Return [X, Y] of the center of cell containing provided text 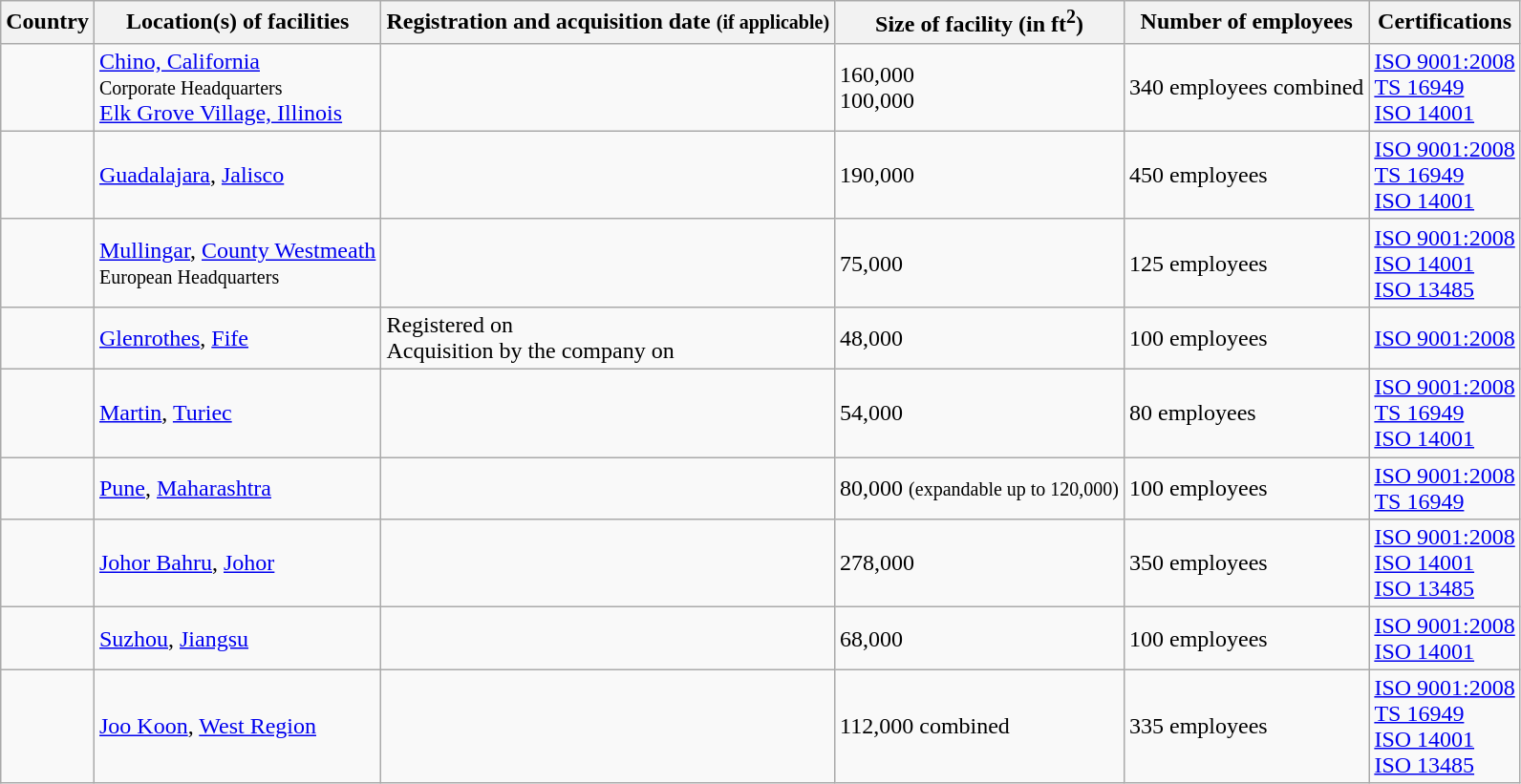
ISO 9001:2008ISO 14001 [1445, 638]
Suzhou, Jiangsu [237, 638]
68,000 [980, 638]
Country [48, 23]
450 employees [1247, 175]
Martin, Turiec [237, 413]
190,000 [980, 175]
335 employees [1247, 726]
Registered on Acquisition by the company on [608, 338]
Mullingar, County WestmeathEuropean Headquarters [237, 263]
125 employees [1247, 263]
80 employees [1247, 413]
Size of facility (in ft2) [980, 23]
ISO 9001:2008TS 16949ISO 14001ISO 13485 [1445, 726]
ISO 9001:2008TS 16949 [1445, 489]
Number of employees [1247, 23]
Guadalajara, Jalisco [237, 175]
350 employees [1247, 563]
Location(s) of facilities [237, 23]
Chino, CaliforniaCorporate HeadquartersElk Grove Village, Illinois [237, 87]
Joo Koon, West Region [237, 726]
54,000 [980, 413]
Glenrothes, Fife [237, 338]
278,000 [980, 563]
75,000 [980, 263]
ISO 9001:2008 [1445, 338]
48,000 [980, 338]
Johor Bahru, Johor [237, 563]
160,000100,000 [980, 87]
112,000 combined [980, 726]
80,000 (expandable up to 120,000) [980, 489]
340 employees combined [1247, 87]
Pune, Maharashtra [237, 489]
Registration and acquisition date (if applicable) [608, 23]
Certifications [1445, 23]
